Capture the cell that displays the provided text and extract its (x, y) central coordinate. 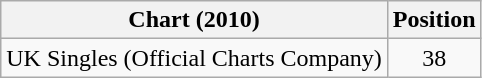
Position (434, 20)
UK Singles (Official Charts Company) (194, 58)
Chart (2010) (194, 20)
38 (434, 58)
